Locate the cell with the specified text and output its (X, Y) center coordinate. 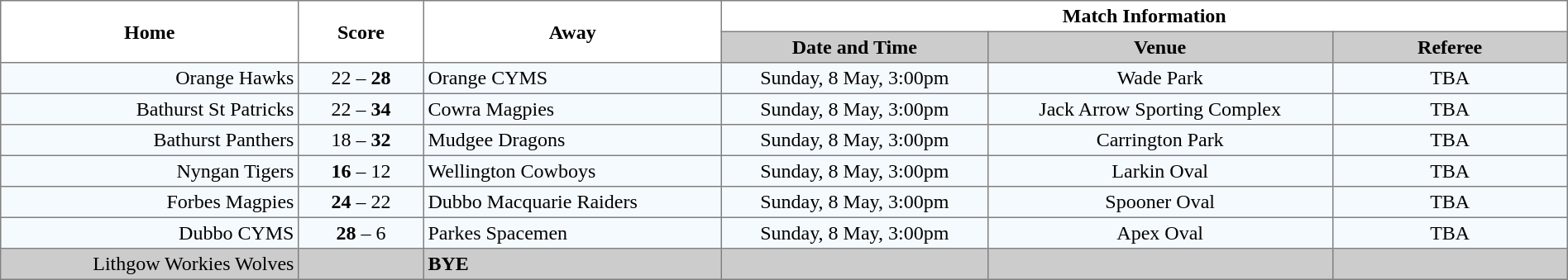
Home (150, 31)
Bathurst St Patricks (150, 109)
Orange CYMS (572, 78)
28 – 6 (361, 233)
Carrington Park (1159, 140)
Apex Oval (1159, 233)
Score (361, 31)
Lithgow Workies Wolves (150, 264)
Match Information (1145, 17)
16 – 12 (361, 171)
22 – 34 (361, 109)
Larkin Oval (1159, 171)
Jack Arrow Sporting Complex (1159, 109)
Venue (1159, 47)
Away (572, 31)
24 – 22 (361, 202)
Parkes Spacemen (572, 233)
Wellington Cowboys (572, 171)
Mudgee Dragons (572, 140)
Date and Time (854, 47)
22 – 28 (361, 78)
Cowra Magpies (572, 109)
BYE (572, 264)
Bathurst Panthers (150, 140)
Forbes Magpies (150, 202)
Dubbo CYMS (150, 233)
Nyngan Tigers (150, 171)
Referee (1450, 47)
Orange Hawks (150, 78)
Dubbo Macquarie Raiders (572, 202)
Spooner Oval (1159, 202)
18 – 32 (361, 140)
Wade Park (1159, 78)
